Provide the (x, y) coordinate of the cell's center where the given text is located.  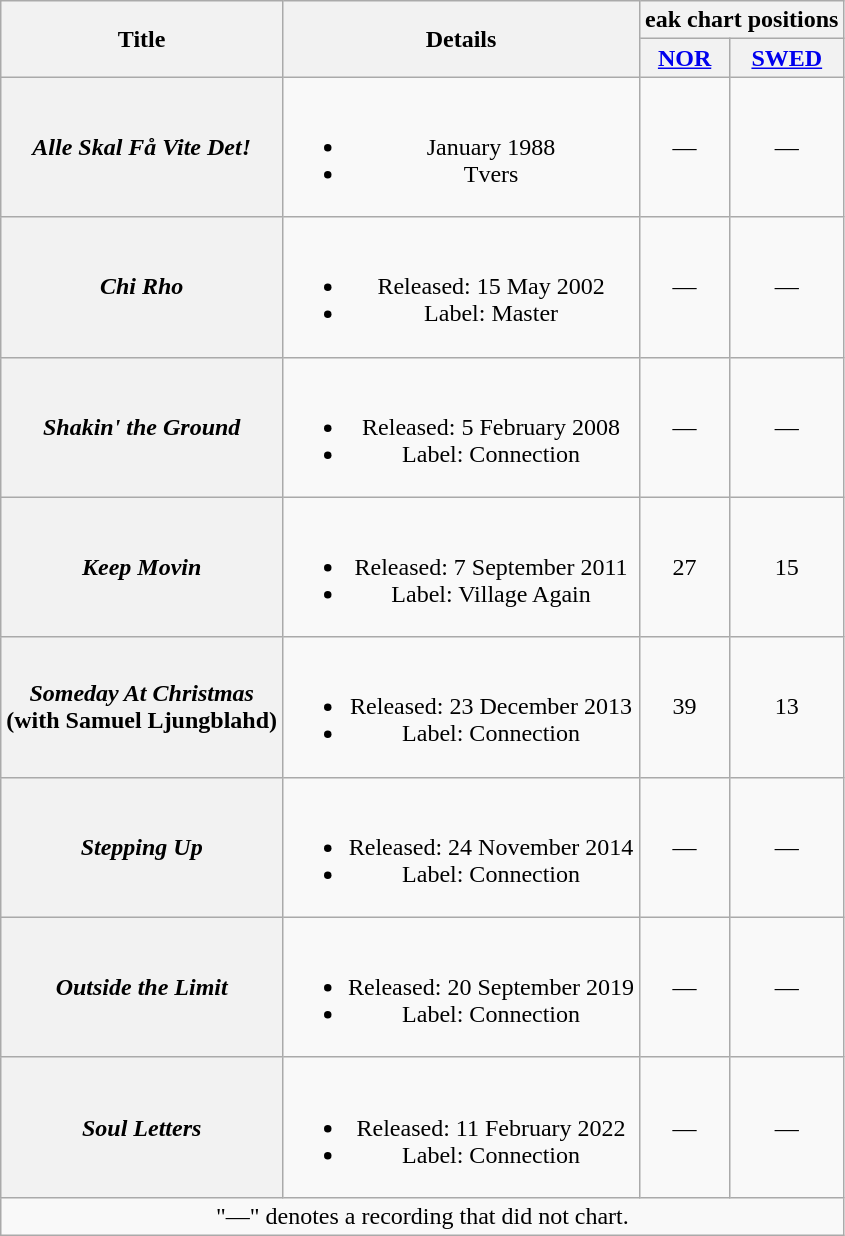
Released: 7 September 2011Label: Village Again (462, 567)
NOR (685, 58)
"—" denotes a recording that did not chart. (422, 1216)
Released: 24 November 2014Label: Connection (462, 847)
Released: 5 February 2008Label: Connection (462, 427)
Outside the Limit (142, 987)
Released: 23 December 2013Label: Connection (462, 707)
Keep Movin (142, 567)
13 (787, 707)
Stepping Up (142, 847)
Shakin' the Ground (142, 427)
Chi Rho (142, 287)
Alle Skal Få Vite Det! (142, 147)
SWED (787, 58)
Someday At Christmas(with Samuel Ljungblahd) (142, 707)
Details (462, 39)
Released: 20 September 2019Label: Connection (462, 987)
Released: 15 May 2002Label: Master (462, 287)
15 (787, 567)
January 1988Tvers (462, 147)
27 (685, 567)
eak chart positions (742, 20)
Soul Letters (142, 1127)
Title (142, 39)
Released: 11 February 2022Label: Connection (462, 1127)
39 (685, 707)
